Pinpoint the cell where the given text exists, returning its [x, y] midpoint coordinate. 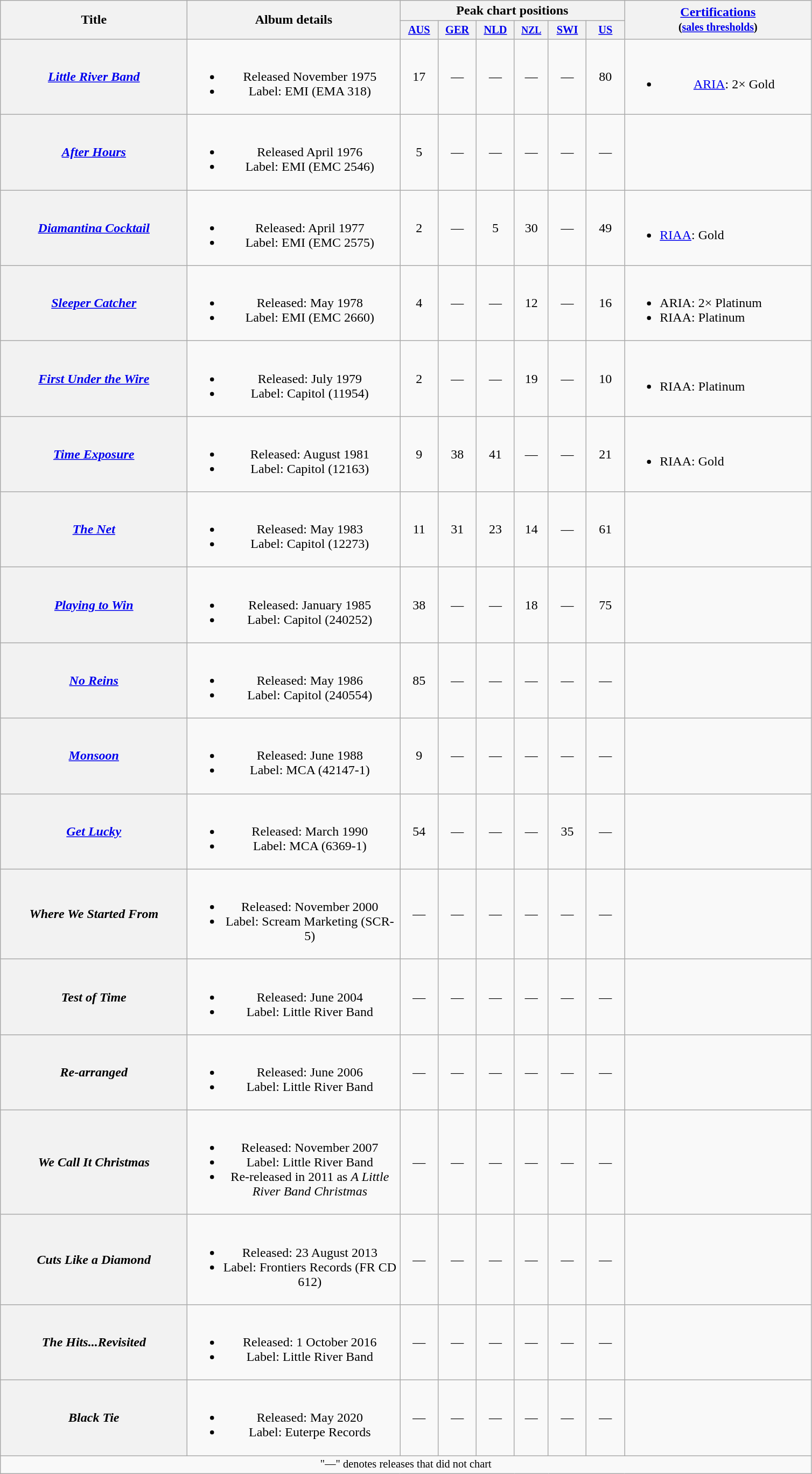
23 [495, 530]
31 [458, 530]
Get Lucky [94, 831]
Released: April 1977Label: EMI (EMC 2575) [294, 228]
10 [605, 379]
First Under the Wire [94, 379]
12 [531, 303]
ARIA: 2× Gold [718, 77]
75 [605, 605]
16 [605, 303]
85 [419, 680]
RIAA: Platinum [718, 379]
Released: November 2000Label: Scream Marketing (SCR-5) [294, 914]
"—" denotes releases that did not chart [406, 1465]
Little River Band [94, 77]
Certifications(sales thresholds) [718, 20]
SWI [568, 30]
Released November 1975Label: EMI (EMA 318) [294, 77]
Released: May 1978Label: EMI (EMC 2660) [294, 303]
30 [531, 228]
21 [605, 454]
14 [531, 530]
The Hits...Revisited [94, 1342]
We Call It Christmas [94, 1162]
41 [495, 454]
AUS [419, 30]
Monsoon [94, 756]
Released April 1976Label: EMI (EMC 2546) [294, 152]
Released: January 1985Label: Capitol (240252) [294, 605]
Cuts Like a Diamond [94, 1260]
GER [458, 30]
The Net [94, 530]
Re-arranged [94, 1072]
Album details [294, 20]
ARIA: 2× PlatinumRIAA: Platinum [718, 303]
11 [419, 530]
Diamantina Cocktail [94, 228]
Test of Time [94, 997]
NZL [531, 30]
35 [568, 831]
Released: 23 August 2013Label: Frontiers Records (FR CD 612) [294, 1260]
Released: March 1990Label: MCA (6369-1) [294, 831]
No Reins [94, 680]
Where We Started From [94, 914]
80 [605, 77]
19 [531, 379]
US [605, 30]
Time Exposure [94, 454]
Released: July 1979Label: Capitol (11954) [294, 379]
NLD [495, 30]
Released: November 2007Label: Little River BandRe-released in 2011 as A Little River Band Christmas [294, 1162]
4 [419, 303]
Released: May 1986Label: Capitol (240554) [294, 680]
Released: June 1988Label: MCA (42147-1) [294, 756]
54 [419, 831]
Sleeper Catcher [94, 303]
61 [605, 530]
Black Tie [94, 1418]
Peak chart positions [513, 11]
49 [605, 228]
17 [419, 77]
Released: 1 October 2016Label: Little River Band [294, 1342]
Released: June 2006Label: Little River Band [294, 1072]
After Hours [94, 152]
Released: May 2020Label: Euterpe Records [294, 1418]
Released: August 1981Label: Capitol (12163) [294, 454]
Title [94, 20]
18 [531, 605]
Playing to Win [94, 605]
Released: June 2004Label: Little River Band [294, 997]
Released: May 1983Label: Capitol (12273) [294, 530]
